Return the [x, y] coordinate for the center point of the cell that contains the specified text.  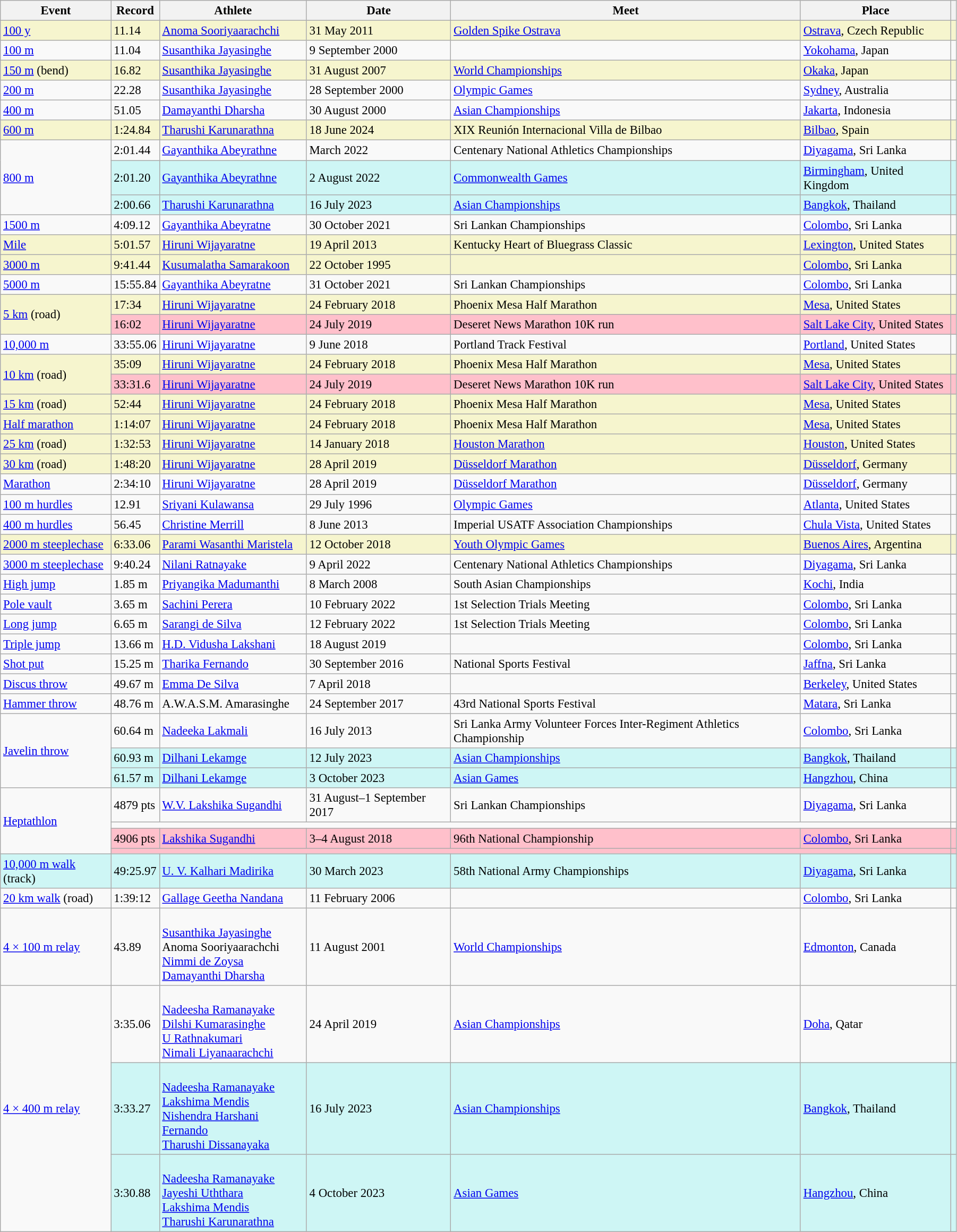
Record [135, 11]
Nadeeka Lakmali [233, 731]
2:01.20 [135, 177]
17:34 [135, 304]
48.76 m [135, 704]
Buenos Aires, Argentina [875, 544]
15:55.84 [135, 285]
Kusumalatha Samarakoon [233, 265]
25 km (road) [56, 444]
7 April 2018 [379, 684]
Sydney, Australia [875, 90]
Yokohama, Japan [875, 50]
10,000 m walk (track) [56, 871]
Golden Spike Ostrava [626, 31]
Nilani Ratnayake [233, 564]
Jaffna, Sri Lanka [875, 664]
6:33.06 [135, 544]
Athlete [233, 11]
24 September 2017 [379, 704]
Nadeesha RamanayakeLakshima MendisNishendra Harshani FernandoTharushi Dissanayaka [233, 1108]
30 October 2021 [379, 225]
800 m [56, 177]
28 September 2000 [379, 90]
Hammer throw [56, 704]
Commonwealth Games [626, 177]
Date [379, 11]
33:55.06 [135, 344]
2 August 2022 [379, 177]
18 August 2019 [379, 644]
9:40.24 [135, 564]
Matara, Sri Lanka [875, 704]
3 October 2023 [379, 778]
Portland Track Festival [626, 344]
Kochi, India [875, 584]
National Sports Festival [626, 664]
Sri Lanka Army Volunteer Forces Inter-Regiment Athletics Championship [626, 731]
60.64 m [135, 731]
1:48:20 [135, 464]
Nadeesha RamanayakeJayeshi UththaraLakshima MendisTharushi Karunarathna [233, 1193]
400 m hurdles [56, 524]
12 July 2023 [379, 758]
8 March 2008 [379, 584]
Edmonton, Canada [875, 947]
200 m [56, 90]
11 August 2001 [379, 947]
52:44 [135, 404]
Sriyani Kulawansa [233, 504]
5 km (road) [56, 315]
Youth Olympic Games [626, 544]
Long jump [56, 624]
100 m [56, 50]
43.89 [135, 947]
35:09 [135, 364]
1.85 m [135, 584]
15.25 m [135, 664]
3.65 m [135, 604]
4:09.12 [135, 225]
South Asian Championships [626, 584]
Berkeley, United States [875, 684]
Tharika Fernando [233, 664]
19 April 2013 [379, 244]
30 km (road) [56, 464]
12 October 2018 [379, 544]
11 February 2006 [379, 898]
56.45 [135, 524]
30 August 2000 [379, 111]
Bilbao, Spain [875, 130]
100 m hurdles [56, 504]
16.82 [135, 71]
Sachini Perera [233, 604]
18 June 2024 [379, 130]
9 September 2000 [379, 50]
Atlanta, United States [875, 504]
22.28 [135, 90]
1:32:53 [135, 444]
W.V. Lakshika Sugandhi [233, 805]
1500 m [56, 225]
2:01.44 [135, 150]
3000 m [56, 265]
A.W.A.S.M. Amarasinghe [233, 704]
15 km (road) [56, 404]
4 October 2023 [379, 1193]
1:39:12 [135, 898]
9 June 2018 [379, 344]
Place [875, 11]
49.67 m [135, 684]
100 y [56, 31]
Houston Marathon [626, 444]
30 March 2023 [379, 871]
3:33.27 [135, 1108]
11.04 [135, 50]
6.65 m [135, 624]
16 July 2013 [379, 731]
Imperial USATF Association Championships [626, 524]
Kentucky Heart of Bluegrass Classic [626, 244]
61.57 m [135, 778]
9:41.44 [135, 265]
Triple jump [56, 644]
400 m [56, 111]
Ostrava, Czech Republic [875, 31]
600 m [56, 130]
33:31.6 [135, 385]
10 km (road) [56, 374]
Sarangi de Silva [233, 624]
4 × 400 m relay [56, 1109]
Emma De Silva [233, 684]
Pole vault [56, 604]
Christine Merrill [233, 524]
96th National Championship [626, 838]
1:24.84 [135, 130]
11.14 [135, 31]
March 2022 [379, 150]
31 May 2011 [379, 31]
Lexington, United States [875, 244]
Chula Vista, United States [875, 524]
Okaka, Japan [875, 71]
Damayanthi Dharsha [233, 111]
31 October 2021 [379, 285]
5:01.57 [135, 244]
Mile [56, 244]
Meet [626, 11]
3:35.06 [135, 1024]
60.93 m [135, 758]
9 April 2022 [379, 564]
24 April 2019 [379, 1024]
Nadeesha RamanayakeDilshi KumarasingheU RathnakumariNimali Liyanaarachchi [233, 1024]
30 September 2016 [379, 664]
Houston, United States [875, 444]
Shot put [56, 664]
Anoma Sooriyaarachchi [233, 31]
XIX Reunión Internacional Villa de Bilbao [626, 130]
12.91 [135, 504]
High jump [56, 584]
2:34:10 [135, 485]
31 August–1 September 2017 [379, 805]
Doha, Qatar [875, 1024]
Heptathlon [56, 821]
22 October 1995 [379, 265]
13.66 m [135, 644]
1:14:07 [135, 424]
Lakshika Sugandhi [233, 838]
4906 pts [135, 838]
2:00.66 [135, 205]
31 August 2007 [379, 71]
16:02 [135, 325]
58th National Army Championships [626, 871]
Portland, United States [875, 344]
49:25.97 [135, 871]
51.05 [135, 111]
12 February 2022 [379, 624]
Priyangika Madumanthi [233, 584]
Parami Wasanthi Maristela [233, 544]
10 February 2022 [379, 604]
20 km walk (road) [56, 898]
4879 pts [135, 805]
5000 m [56, 285]
Gallage Geetha Nandana [233, 898]
4 × 100 m relay [56, 947]
Jakarta, Indonesia [875, 111]
Half marathon [56, 424]
43rd National Sports Festival [626, 704]
2000 m steeplechase [56, 544]
H.D. Vidusha Lakshani [233, 644]
Javelin throw [56, 751]
Event [56, 11]
Discus throw [56, 684]
8 June 2013 [379, 524]
Birmingham, United Kingdom [875, 177]
Susanthika JayasingheAnoma SooriyaarachchiNimmi de ZoysaDamayanthi Dharsha [233, 947]
3–4 August 2018 [379, 838]
U. V. Kalhari Madirika [233, 871]
3:30.88 [135, 1193]
3000 m steeplechase [56, 564]
14 January 2018 [379, 444]
10,000 m [56, 344]
Marathon [56, 485]
29 July 1996 [379, 504]
150 m (bend) [56, 71]
